Determine the [X, Y] coordinate at the center of the cell enclosing the given text.  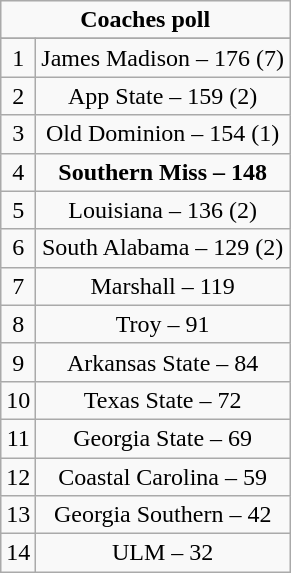
Troy – 91 [163, 324]
Arkansas State – 84 [163, 362]
Coastal Carolina – 59 [163, 477]
13 [18, 515]
ULM – 32 [163, 553]
8 [18, 324]
South Alabama – 129 (2) [163, 248]
Georgia Southern – 42 [163, 515]
App State – 159 (2) [163, 96]
Old Dominion – 154 (1) [163, 134]
5 [18, 210]
Louisiana – 136 (2) [163, 210]
9 [18, 362]
12 [18, 477]
Georgia State – 69 [163, 438]
Texas State – 72 [163, 400]
4 [18, 172]
2 [18, 96]
6 [18, 248]
14 [18, 553]
Coaches poll [146, 20]
James Madison – 176 (7) [163, 58]
1 [18, 58]
10 [18, 400]
11 [18, 438]
Marshall – 119 [163, 286]
7 [18, 286]
3 [18, 134]
Southern Miss – 148 [163, 172]
